From the cell containing the given text, extract its center point as [X, Y] coordinate. 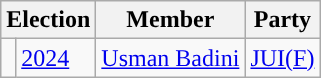
Election [48, 20]
JUI(F) [282, 58]
2024 [56, 58]
Party [282, 20]
Member [170, 20]
Usman Badini [170, 58]
